From the cell containing the given text, extract its center point as [X, Y] coordinate. 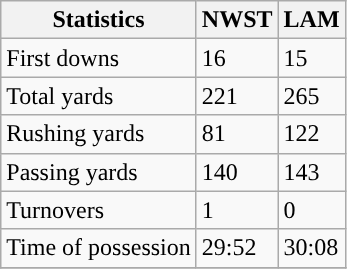
15 [312, 58]
143 [312, 172]
Total yards [99, 96]
221 [237, 96]
0 [312, 210]
81 [237, 134]
Turnovers [99, 210]
NWST [237, 20]
Passing yards [99, 172]
265 [312, 96]
140 [237, 172]
Time of possession [99, 248]
Rushing yards [99, 134]
29:52 [237, 248]
16 [237, 58]
30:08 [312, 248]
LAM [312, 20]
122 [312, 134]
Statistics [99, 20]
First downs [99, 58]
1 [237, 210]
